Return the [X, Y] coordinate for the center point of the cell that contains the specified text.  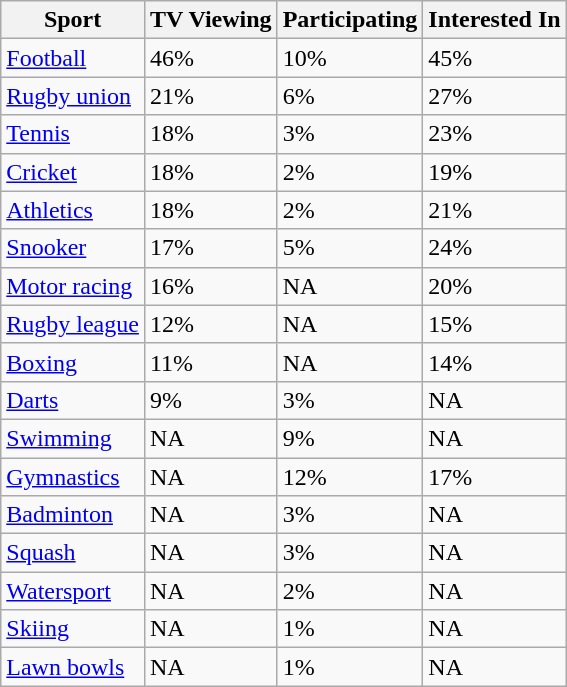
Cricket [73, 172]
Rugby union [73, 96]
Interested In [494, 20]
45% [494, 58]
Gymnastics [73, 477]
Skiing [73, 629]
TV Viewing [210, 20]
Swimming [73, 438]
Rugby league [73, 324]
11% [210, 362]
20% [494, 286]
15% [494, 324]
46% [210, 58]
14% [494, 362]
Squash [73, 553]
16% [210, 286]
Football [73, 58]
Darts [73, 400]
Snooker [73, 248]
Badminton [73, 515]
10% [350, 58]
Motor racing [73, 286]
Watersport [73, 591]
Boxing [73, 362]
Lawn bowls [73, 667]
24% [494, 248]
5% [350, 248]
Tennis [73, 134]
27% [494, 96]
19% [494, 172]
Athletics [73, 210]
6% [350, 96]
Participating [350, 20]
Sport [73, 20]
23% [494, 134]
